For the text-containing cell, return its midpoint in [X, Y] coordinate format. 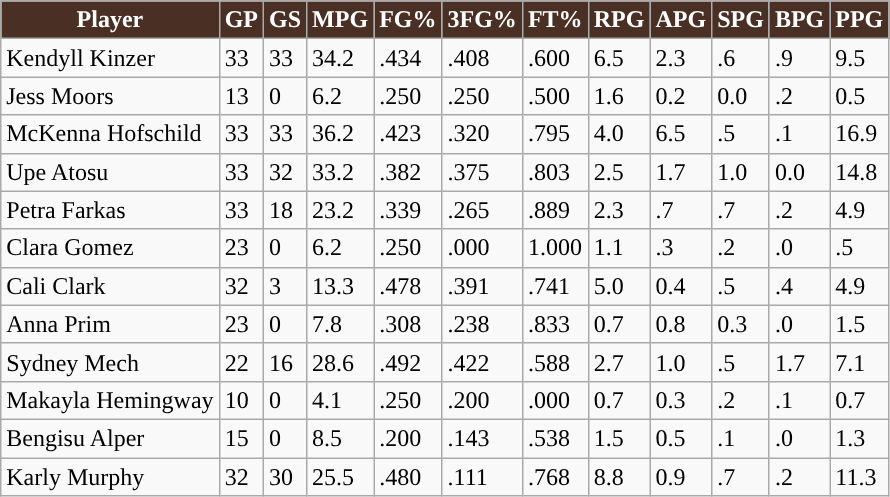
.422 [482, 362]
Anna Prim [110, 324]
Upe Atosu [110, 172]
8.5 [340, 438]
BPG [799, 20]
7.8 [340, 324]
.391 [482, 286]
.434 [408, 58]
Cali Clark [110, 286]
16.9 [860, 134]
2.7 [619, 362]
2.5 [619, 172]
0.9 [681, 477]
23.2 [340, 210]
9.5 [860, 58]
.795 [555, 134]
3 [284, 286]
13.3 [340, 286]
1.1 [619, 248]
RPG [619, 20]
33.2 [340, 172]
18 [284, 210]
14.8 [860, 172]
.768 [555, 477]
3FG% [482, 20]
GP [241, 20]
0.4 [681, 286]
.588 [555, 362]
0.8 [681, 324]
APG [681, 20]
Kendyll Kinzer [110, 58]
.492 [408, 362]
.741 [555, 286]
16 [284, 362]
1.000 [555, 248]
10 [241, 400]
.111 [482, 477]
.3 [681, 248]
.4 [799, 286]
.382 [408, 172]
Jess Moors [110, 96]
Bengisu Alper [110, 438]
.478 [408, 286]
.308 [408, 324]
PPG [860, 20]
.803 [555, 172]
30 [284, 477]
4.1 [340, 400]
.833 [555, 324]
Makayla Hemingway [110, 400]
.320 [482, 134]
.339 [408, 210]
28.6 [340, 362]
.889 [555, 210]
1.3 [860, 438]
.423 [408, 134]
.538 [555, 438]
FT% [555, 20]
8.8 [619, 477]
SPG [741, 20]
Petra Farkas [110, 210]
GS [284, 20]
.600 [555, 58]
25.5 [340, 477]
4.0 [619, 134]
Sydney Mech [110, 362]
36.2 [340, 134]
.265 [482, 210]
13 [241, 96]
0.2 [681, 96]
.408 [482, 58]
1.6 [619, 96]
.6 [741, 58]
.500 [555, 96]
.9 [799, 58]
7.1 [860, 362]
FG% [408, 20]
.143 [482, 438]
15 [241, 438]
11.3 [860, 477]
34.2 [340, 58]
McKenna Hofschild [110, 134]
22 [241, 362]
MPG [340, 20]
.375 [482, 172]
Player [110, 20]
5.0 [619, 286]
.238 [482, 324]
.480 [408, 477]
Clara Gomez [110, 248]
Karly Murphy [110, 477]
